Scan for the cell matching the given text and deliver its (X, Y) coordinate at center. 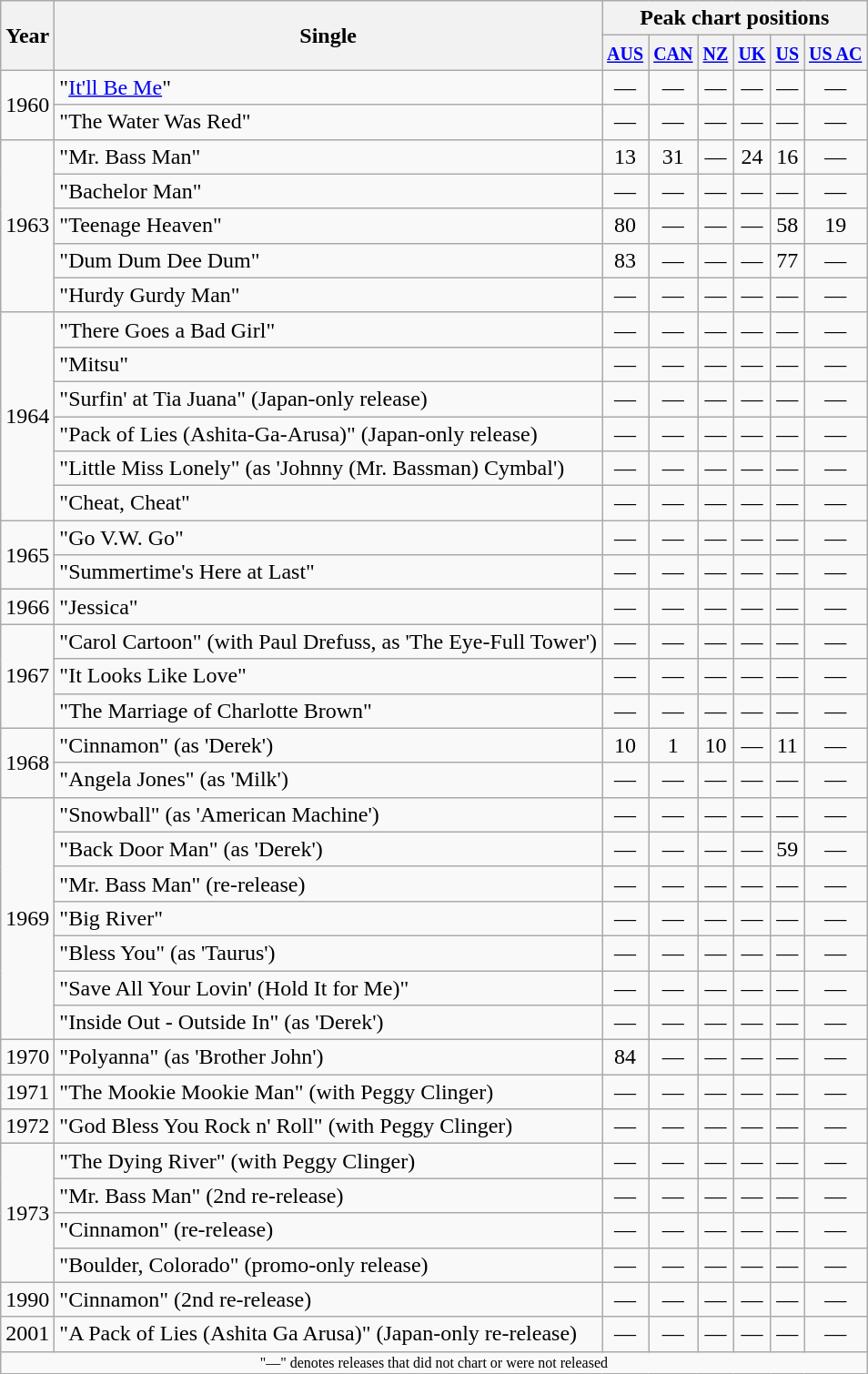
US AC (835, 53)
"A Pack of Lies (Ashita Ga Arusa)" (Japan-only re-release) (328, 1334)
83 (626, 260)
1964 (27, 416)
"Cinnamon" (as 'Derek') (328, 745)
80 (626, 226)
1972 (27, 1126)
"There Goes a Bad Girl" (328, 329)
"Mr. Bass Man" (328, 157)
"It Looks Like Love" (328, 676)
UK (752, 53)
"Mitsu" (328, 364)
1960 (27, 105)
31 (673, 157)
"Snowball" (as 'American Machine') (328, 814)
"Surfin' at Tia Juana" (Japan-only release) (328, 399)
"Back Door Man" (as 'Derek') (328, 849)
"The Mookie Mookie Man" (with Peggy Clinger) (328, 1092)
"Boulder, Colorado" (promo-only release) (328, 1265)
1969 (27, 918)
1968 (27, 763)
"Jessica" (328, 607)
"Summertime's Here at Last" (328, 572)
11 (788, 745)
CAN (673, 53)
1990 (27, 1299)
"Inside Out - Outside In" (as 'Derek') (328, 1023)
"Big River" (328, 918)
"Little Miss Lonely" (as 'Johnny (Mr. Bassman) Cymbal') (328, 469)
1967 (27, 676)
16 (788, 157)
"Mr. Bass Man" (re-release) (328, 884)
77 (788, 260)
Peak chart positions (735, 18)
"Cinnamon" (re-release) (328, 1230)
"Mr. Bass Man" (2nd re-release) (328, 1196)
"Angela Jones" (as 'Milk') (328, 780)
"Cinnamon" (2nd re-release) (328, 1299)
1 (673, 745)
"Polyanna" (as 'Brother John') (328, 1057)
"It'll Be Me" (328, 87)
Single (328, 35)
1970 (27, 1057)
"The Marriage of Charlotte Brown" (328, 711)
US (788, 53)
"Carol Cartoon" (with Paul Drefuss, as 'The Eye-Full Tower') (328, 642)
"—" denotes releases that did not chart or were not released (434, 1362)
1973 (27, 1213)
AUS (626, 53)
"Save All Your Lovin' (Hold It for Me)" (328, 987)
"Hurdy Gurdy Man" (328, 295)
"Cheat, Cheat" (328, 503)
13 (626, 157)
Year (27, 35)
"The Dying River" (with Peggy Clinger) (328, 1161)
58 (788, 226)
"God Bless You Rock n' Roll" (with Peggy Clinger) (328, 1126)
"Bless You" (as 'Taurus') (328, 953)
NZ (715, 53)
"Pack of Lies (Ashita-Ga-Arusa)" (Japan-only release) (328, 434)
"Bachelor Man" (328, 191)
1965 (27, 555)
"The Water Was Red" (328, 122)
24 (752, 157)
"Teenage Heaven" (328, 226)
"Go V.W. Go" (328, 538)
"Dum Dum Dee Dum" (328, 260)
2001 (27, 1334)
1971 (27, 1092)
19 (835, 226)
1963 (27, 226)
84 (626, 1057)
1966 (27, 607)
59 (788, 849)
